Find where the given text appears and provide that cell's center as (x, y) coordinate. 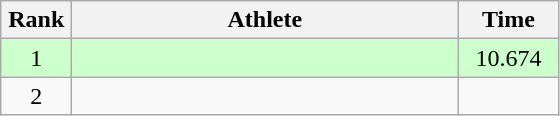
2 (36, 96)
Time (508, 20)
Rank (36, 20)
10.674 (508, 58)
Athlete (265, 20)
1 (36, 58)
